Output the (x, y) coordinate of the center of the cell containing the given text.  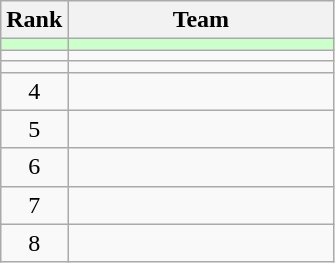
7 (34, 205)
Rank (34, 20)
Team (201, 20)
8 (34, 243)
6 (34, 167)
4 (34, 91)
5 (34, 129)
